Pinpoint the cell where the given text exists, returning its (x, y) midpoint coordinate. 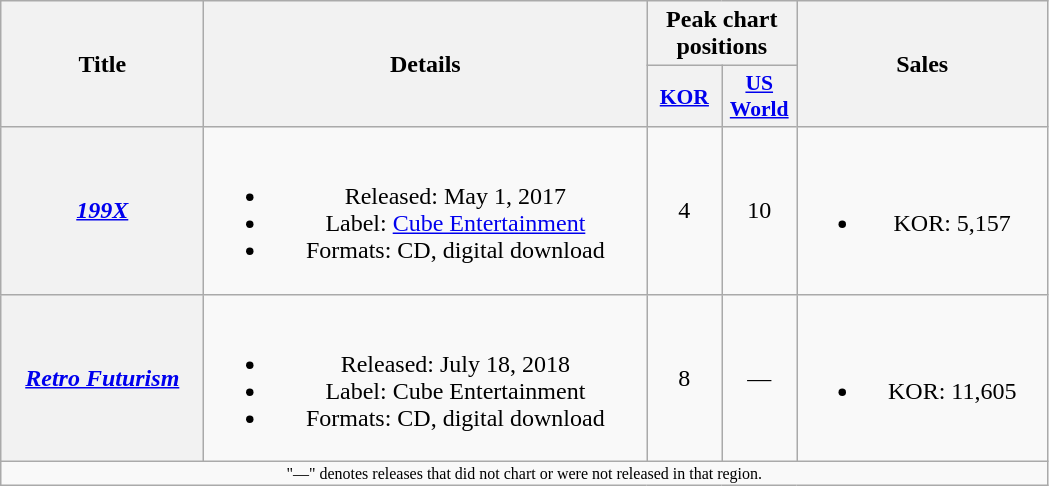
4 (684, 210)
Peak chart positions (722, 34)
Title (102, 64)
10 (760, 210)
KOR: 5,157 (922, 210)
Sales (922, 64)
8 (684, 378)
Details (426, 64)
KOR: 11,605 (922, 378)
USWorld (760, 96)
Retro Futurism (102, 378)
Released: May 1, 2017Label: Cube EntertainmentFormats: CD, digital download (426, 210)
KOR (684, 96)
199X (102, 210)
Released: July 18, 2018Label: Cube EntertainmentFormats: CD, digital download (426, 378)
"—" denotes releases that did not chart or were not released in that region. (524, 473)
— (760, 378)
